Pinpoint the cell where the given text exists, returning its (X, Y) midpoint coordinate. 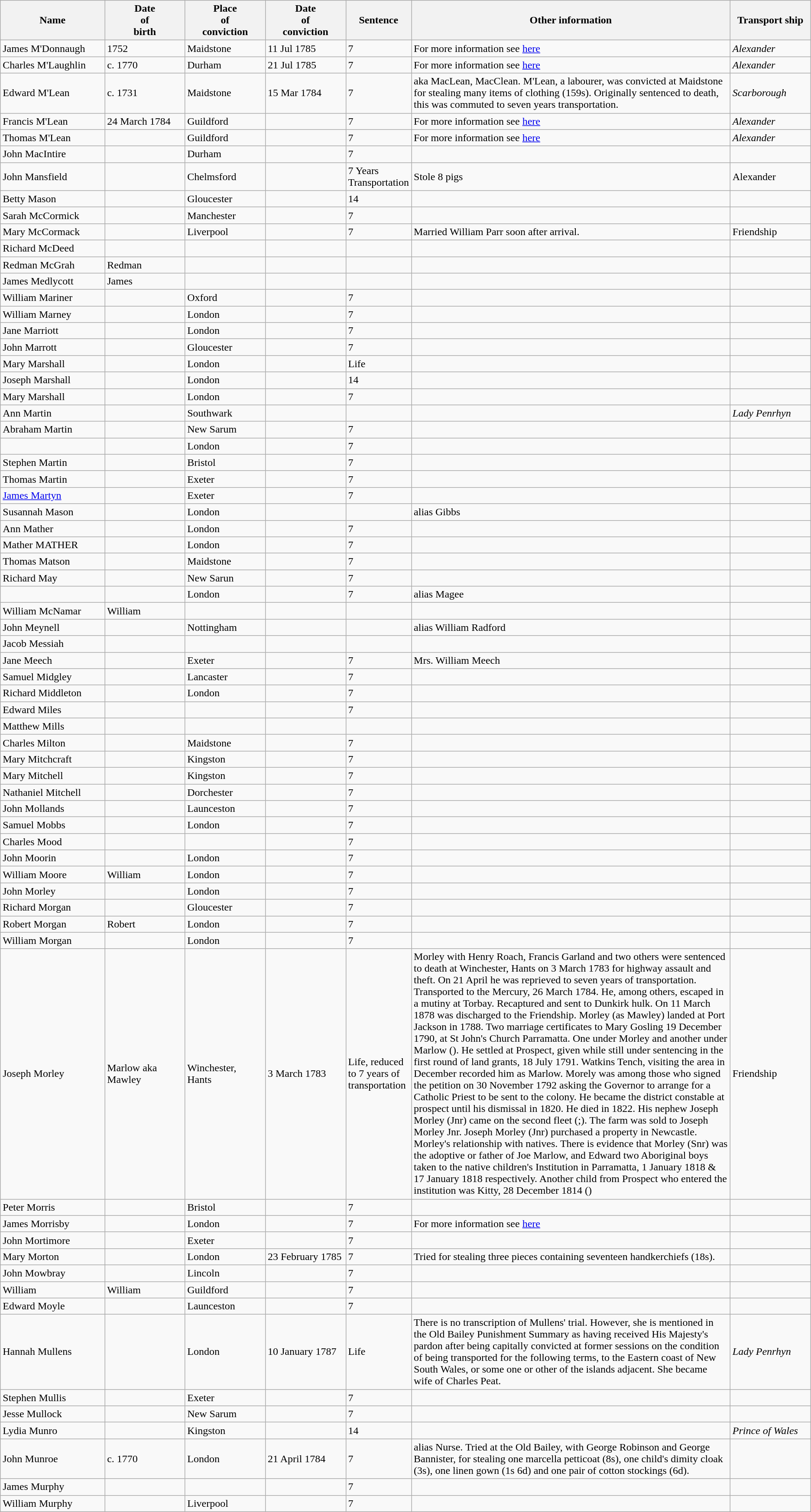
James (145, 281)
Lincoln (225, 1273)
John Mansfield (53, 177)
Joseph Morley (53, 1074)
Susannah Mason (53, 512)
Marlow aka Mawley (145, 1074)
Nottingham (225, 627)
Richard May (53, 578)
William Morgan (53, 940)
Mrs. William Meech (571, 660)
Redman McGrah (53, 265)
Stephen Martin (53, 462)
Transport ship (770, 20)
Sentence (379, 20)
15 Mar 1784 (305, 93)
William Moore (53, 875)
alias Gibbs (571, 512)
Ann Martin (53, 413)
Joseph Marshall (53, 380)
alias Magee (571, 594)
James Martyn (53, 495)
Richard Middleton (53, 693)
Winchester, Hants (225, 1074)
24 March 1784 (145, 121)
Betty Mason (53, 199)
Robert Morgan (53, 924)
Samuel Mobbs (53, 825)
1752 (145, 48)
William Mariner (53, 298)
William Murphy (53, 1503)
Edward Miles (53, 710)
Abraham Martin (53, 430)
Mather MATHER (53, 545)
Placeofconviction (225, 20)
23 February 1785 (305, 1257)
John Meynell (53, 627)
Jacob Messiah (53, 644)
Life, reduced to 7 years of transportation (379, 1074)
John Mortimore (53, 1240)
Samuel Midgley (53, 677)
Richard Morgan (53, 908)
Edward Moyle (53, 1306)
Richard McDeed (53, 248)
Dorchester (225, 792)
Nathaniel Mitchell (53, 792)
Tried for stealing three pieces containing seventeen handkerchiefs (18s). (571, 1257)
John Mowbray (53, 1273)
Scarborough (770, 93)
Matthew Mills (53, 726)
John Munroe (53, 1459)
Married William Parr soon after arrival. (571, 232)
James Murphy (53, 1487)
John MacIntire (53, 154)
Mary Mitchell (53, 775)
3 March 1783 (305, 1074)
John Marrott (53, 347)
James M'Donnaugh (53, 48)
Edward M'Lean (53, 93)
William Marney (53, 314)
21 Jul 1785 (305, 65)
Mary Mitchcraft (53, 759)
Thomas Martin (53, 479)
Southwark (225, 413)
Jane Marriott (53, 331)
7 Years Transportation (379, 177)
Sarah McCormick (53, 215)
Stephen Mullis (53, 1398)
Other information (571, 20)
Lancaster (225, 677)
John Mollands (53, 809)
Lydia Munro (53, 1431)
James Medlycott (53, 281)
Prince of Wales (770, 1431)
Manchester (225, 215)
Stole 8 pigs (571, 177)
Chelmsford (225, 177)
Charles M'Laughlin (53, 65)
alias William Radford (571, 627)
William McNamar (53, 611)
Jane Meech (53, 660)
21 April 1784 (305, 1459)
Francis M'Lean (53, 121)
Mary McCormack (53, 232)
Thomas Matson (53, 562)
John Morley (53, 891)
Ann Mather (53, 529)
Dateofconviction (305, 20)
New Sarun (225, 578)
Peter Morris (53, 1207)
John Moorin (53, 858)
Robert (145, 924)
Mary Morton (53, 1257)
Jesse Mullock (53, 1414)
Hannah Mullens (53, 1352)
James Morrisby (53, 1224)
Dateofbirth (145, 20)
11 Jul 1785 (305, 48)
Charles Mood (53, 842)
Thomas M'Lean (53, 138)
Oxford (225, 298)
c. 1731 (145, 93)
Redman (145, 265)
Name (53, 20)
10 January 1787 (305, 1352)
Charles Milton (53, 743)
